For the text-containing cell, return its midpoint in (X, Y) coordinate format. 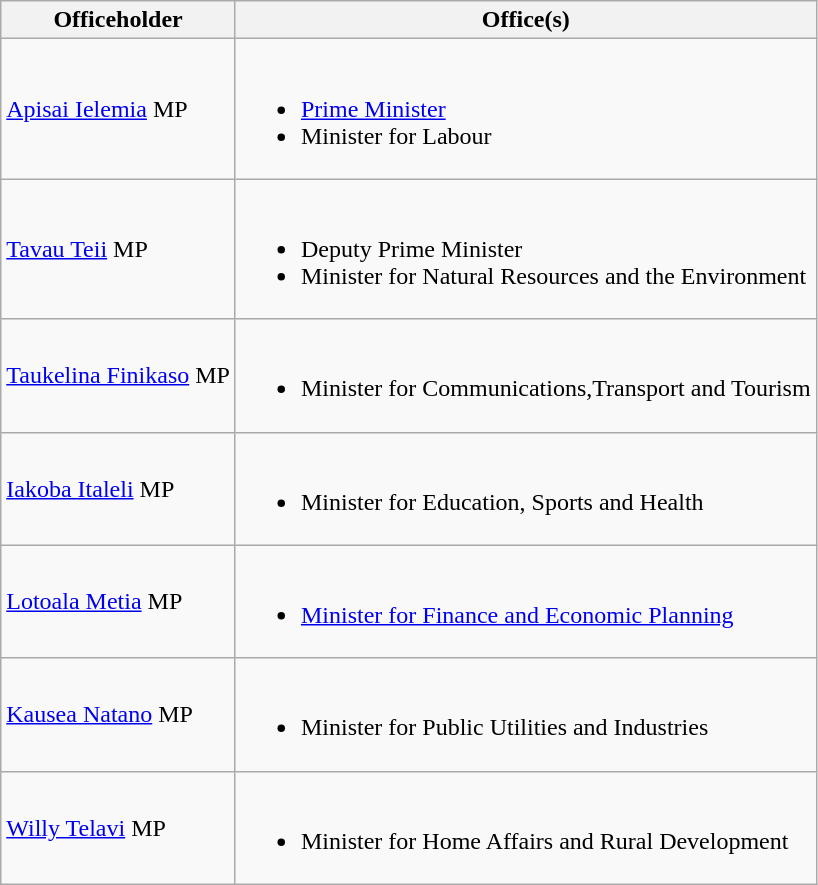
Tavau Teii MP (118, 249)
Iakoba Italeli MP (118, 488)
Minister for Education, Sports and Health (526, 488)
Minister for Public Utilities and Industries (526, 714)
Prime MinisterMinister for Labour (526, 109)
Apisai Ielemia MP (118, 109)
Officeholder (118, 20)
Minister for Communications,Transport and Tourism (526, 376)
Deputy Prime MinisterMinister for Natural Resources and the Environment (526, 249)
Taukelina Finikaso MP (118, 376)
Minister for Home Affairs and Rural Development (526, 828)
Office(s) (526, 20)
Lotoala Metia MP (118, 602)
Willy Telavi MP (118, 828)
Minister for Finance and Economic Planning (526, 602)
Kausea Natano MP (118, 714)
